Output the [X, Y] coordinate of the center of the cell containing the given text.  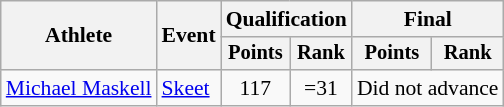
Qualification [286, 19]
=31 [321, 88]
Athlete [79, 36]
Final [428, 19]
Did not advance [428, 88]
Event [189, 36]
117 [256, 88]
Skeet [189, 88]
Michael Maskell [79, 88]
